Capture the cell that displays the provided text and extract its (x, y) central coordinate. 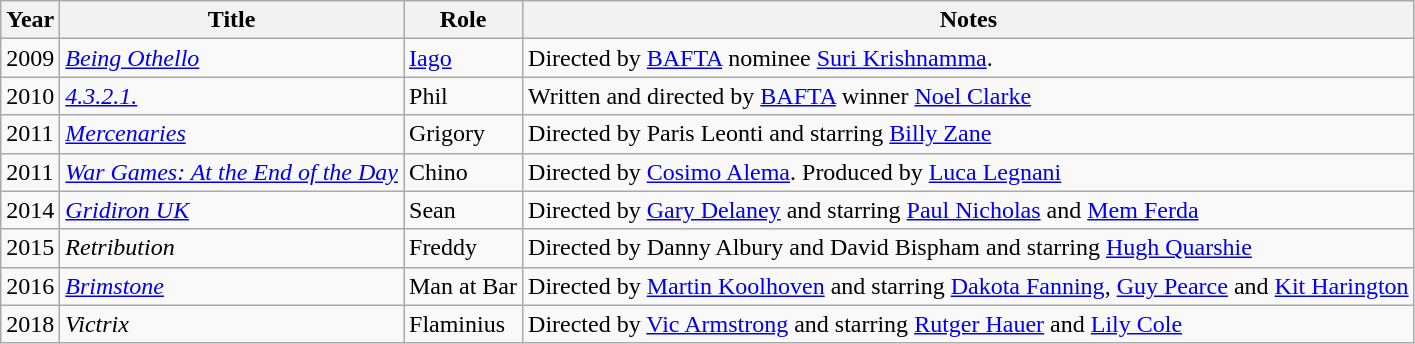
Directed by Paris Leonti and starring Billy Zane (969, 134)
2015 (30, 248)
Freddy (464, 248)
Directed by BAFTA nominee Suri Krishnamma. (969, 58)
War Games: At the End of the Day (232, 172)
2009 (30, 58)
Retribution (232, 248)
Being Othello (232, 58)
2016 (30, 286)
Victrix (232, 324)
Directed by Danny Albury and David Bispham and starring Hugh Quarshie (969, 248)
Man at Bar (464, 286)
Brimstone (232, 286)
Flaminius (464, 324)
4.3.2.1. (232, 96)
Gridiron UK (232, 210)
Role (464, 20)
Chino (464, 172)
Directed by Gary Delaney and starring Paul Nicholas and Mem Ferda (969, 210)
2010 (30, 96)
Sean (464, 210)
Title (232, 20)
2018 (30, 324)
Written and directed by BAFTA winner Noel Clarke (969, 96)
Directed by Vic Armstrong and starring Rutger Hauer and Lily Cole (969, 324)
Iago (464, 58)
Notes (969, 20)
Year (30, 20)
Directed by Martin Koolhoven and starring Dakota Fanning, Guy Pearce and Kit Harington (969, 286)
Directed by Cosimo Alema. Produced by Luca Legnani (969, 172)
Grigory (464, 134)
2014 (30, 210)
Mercenaries (232, 134)
Phil (464, 96)
